Return (X, Y) of the center of cell containing provided text 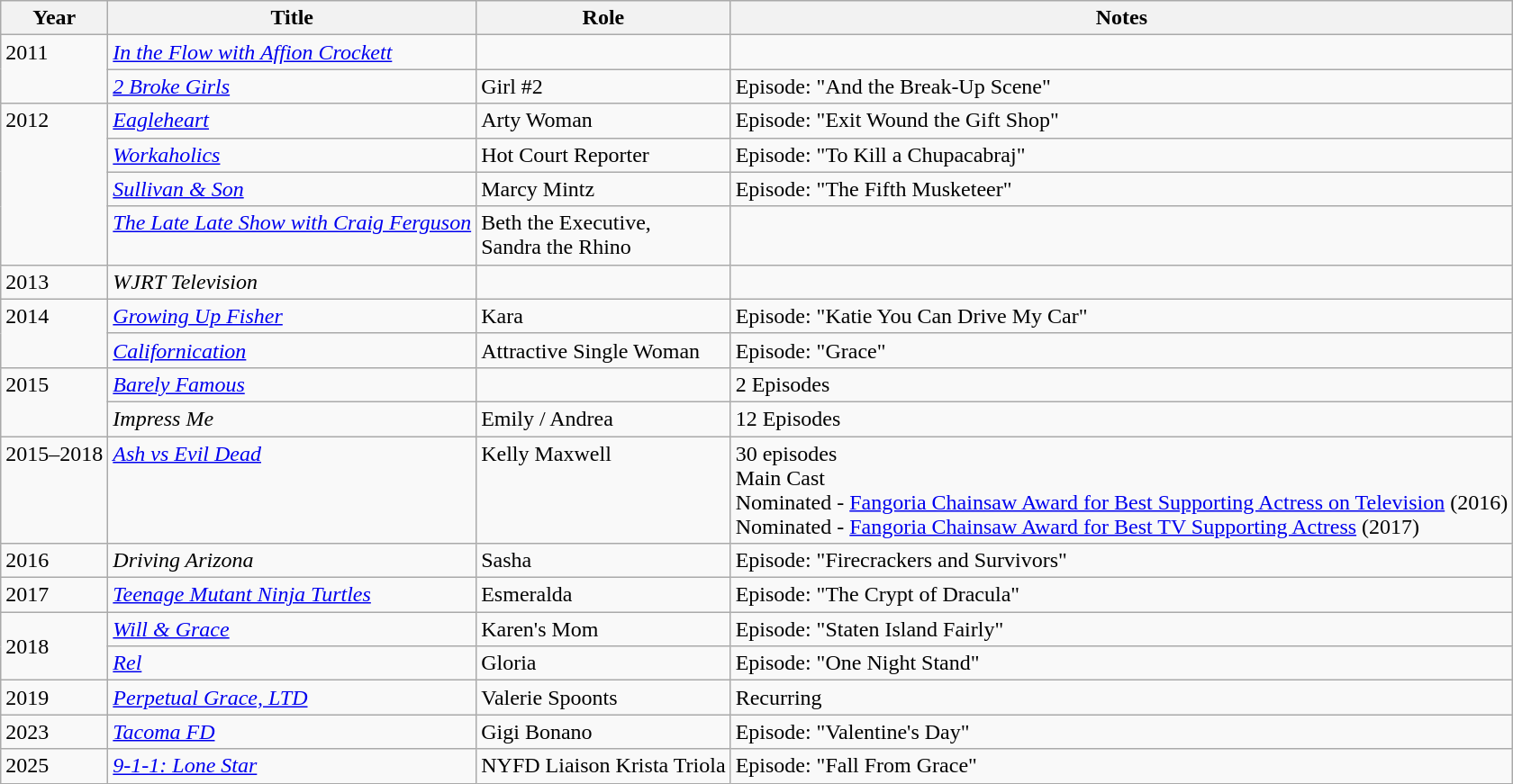
Emily / Andrea (603, 419)
Rel (292, 663)
The Late Late Show with Craig Ferguson (292, 236)
Episode: "And the Break-Up Scene" (1122, 86)
Episode: "Grace" (1122, 350)
Workaholics (292, 155)
Gigi Bonano (603, 732)
Barely Famous (292, 384)
Will & Grace (292, 629)
2018 (54, 646)
2012 (54, 184)
Attractive Single Woman (603, 350)
2011 (54, 69)
2017 (54, 595)
Episode: "To Kill a Chupacabraj" (1122, 155)
Tacoma FD (292, 732)
2 Broke Girls (292, 86)
Karen's Mom (603, 629)
2013 (54, 282)
12 Episodes (1122, 419)
Notes (1122, 18)
2016 (54, 561)
2014 (54, 333)
Impress Me (292, 419)
Marcy Mintz (603, 189)
2019 (54, 698)
Ash vs Evil Dead (292, 490)
Gloria (603, 663)
Sullivan & Son (292, 189)
WJRT Television (292, 282)
Esmeralda (603, 595)
Role (603, 18)
Teenage Mutant Ninja Turtles (292, 595)
Hot Court Reporter (603, 155)
Episode: "Fall From Grace" (1122, 766)
Episode: "The Fifth Musketeer" (1122, 189)
9-1-1: Lone Star (292, 766)
Kara (603, 316)
In the Flow with Affion Crockett (292, 52)
2015 (54, 401)
Episode: "Katie You Can Drive My Car" (1122, 316)
Year (54, 18)
Girl #2 (603, 86)
Episode: "Exit Wound the Gift Shop" (1122, 121)
Growing Up Fisher (292, 316)
Episode: "Firecrackers and Survivors" (1122, 561)
Kelly Maxwell (603, 490)
Sasha (603, 561)
Episode: "One Night Stand" (1122, 663)
Eagleheart (292, 121)
Driving Arizona (292, 561)
NYFD Liaison Krista Triola (603, 766)
Episode: "Staten Island Fairly" (1122, 629)
2015–2018 (54, 490)
Californication (292, 350)
2023 (54, 732)
Perpetual Grace, LTD (292, 698)
Title (292, 18)
Beth the Executive,Sandra the Rhino (603, 236)
Arty Woman (603, 121)
2 Episodes (1122, 384)
Valerie Spoonts (603, 698)
Recurring (1122, 698)
Episode: "The Crypt of Dracula" (1122, 595)
2025 (54, 766)
Episode: "Valentine's Day" (1122, 732)
